Extract the (x, y) coordinate from the center of the cell holding the provided text.  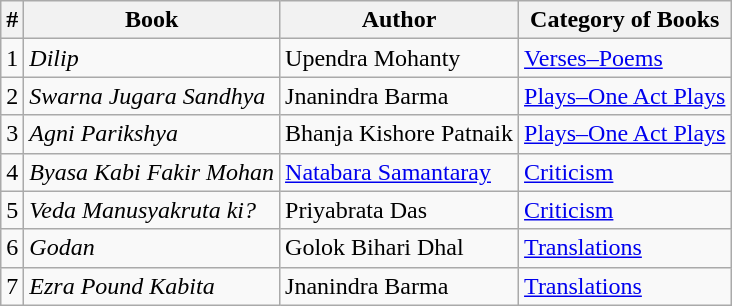
Dilip (152, 58)
Agni Parikshya (152, 134)
2 (12, 96)
3 (12, 134)
Godan (152, 248)
1 (12, 58)
Veda Manusyakruta ki? (152, 210)
Priyabrata Das (400, 210)
Verses–Poems (625, 58)
Swarna Jugara Sandhya (152, 96)
Author (400, 20)
# (12, 20)
Upendra Mohanty (400, 58)
4 (12, 172)
6 (12, 248)
Natabara Samantaray (400, 172)
Bhanja Kishore Patnaik (400, 134)
Book (152, 20)
Ezra Pound Kabita (152, 286)
5 (12, 210)
Byasa Kabi Fakir Mohan (152, 172)
Golok Bihari Dhal (400, 248)
Category of Books (625, 20)
7 (12, 286)
